Return [x, y] of the center of cell containing provided text 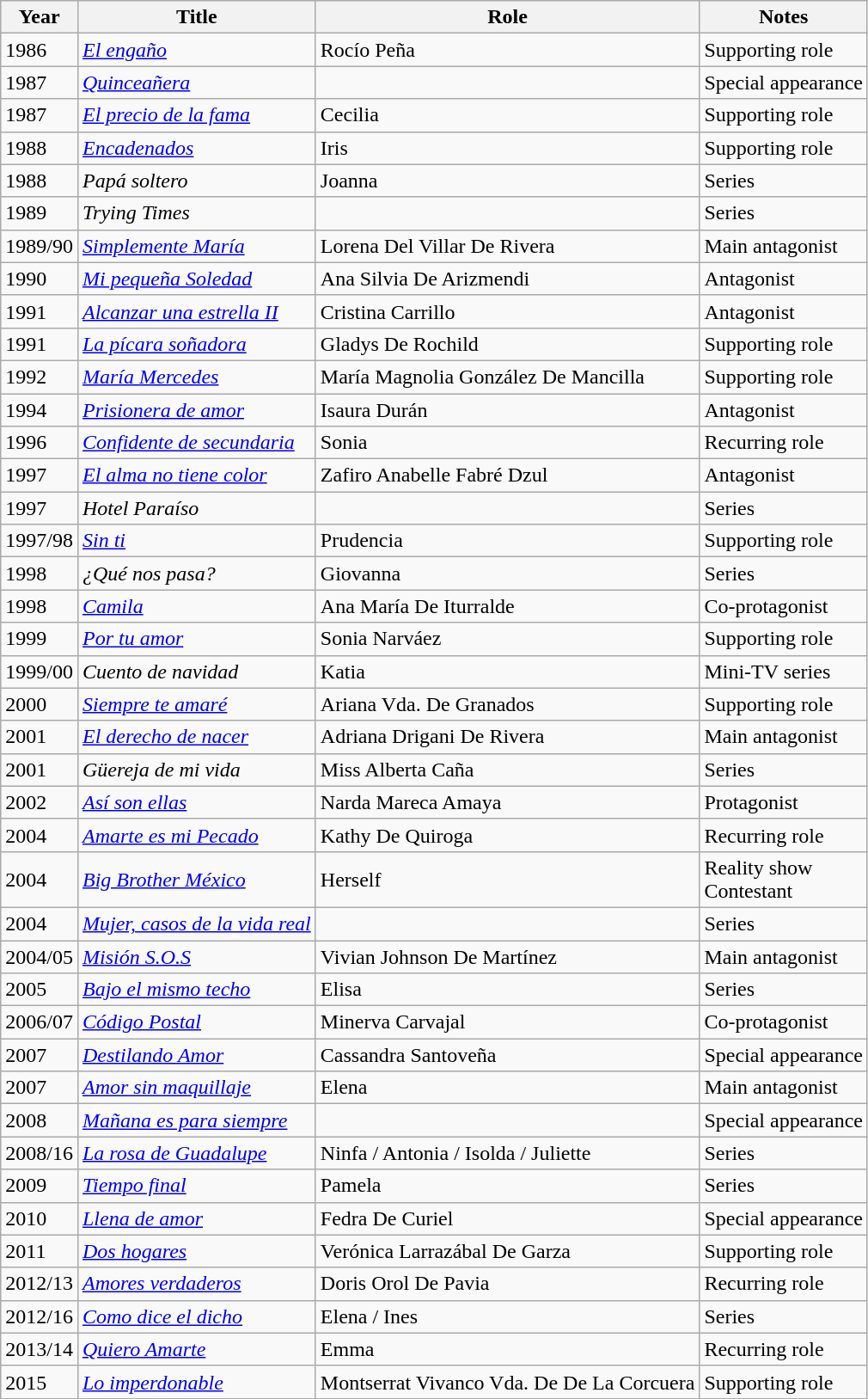
Camila [196, 606]
Cassandra Santoveña [507, 1055]
2011 [40, 1251]
El engaño [196, 50]
Por tu amor [196, 639]
Prisionera de amor [196, 410]
Mini-TV series [784, 672]
Dos hogares [196, 1251]
2005 [40, 990]
Tiempo final [196, 1186]
2013/14 [40, 1349]
El alma no tiene color [196, 476]
Ariana Vda. De Granados [507, 704]
Quiero Amarte [196, 1349]
Amor sin maquillaje [196, 1088]
Vivian Johnson De Martínez [507, 957]
1989 [40, 213]
Joanna [507, 181]
Sonia [507, 443]
El precio de la fama [196, 115]
Gladys De Rochild [507, 344]
2004/05 [40, 957]
2008/16 [40, 1153]
Lorena Del Villar De Rivera [507, 246]
Destilando Amor [196, 1055]
Bajo el mismo techo [196, 990]
Cuento de navidad [196, 672]
Confidente de secundaria [196, 443]
Title [196, 17]
María Magnolia González De Mancilla [507, 377]
Hotel Paraíso [196, 508]
Como dice el dicho [196, 1316]
Zafiro Anabelle Fabré Dzul [507, 476]
2012/16 [40, 1316]
Herself [507, 879]
Lo imperdonable [196, 1382]
Role [507, 17]
Siempre te amaré [196, 704]
1999/00 [40, 672]
Adriana Drigani De Rivera [507, 737]
Sin ti [196, 541]
2009 [40, 1186]
1992 [40, 377]
1994 [40, 410]
El derecho de nacer [196, 737]
Katia [507, 672]
Alcanzar una estrella II [196, 311]
Ana María De Iturralde [507, 606]
1986 [40, 50]
Prudencia [507, 541]
1999 [40, 639]
2008 [40, 1120]
1989/90 [40, 246]
Mi pequeña Soledad [196, 279]
Protagonist [784, 802]
Isaura Durán [507, 410]
Reality showContestant [784, 879]
Ninfa / Antonia / Isolda / Juliette [507, 1153]
Quinceañera [196, 83]
Código Postal [196, 1022]
Verónica Larrazábal De Garza [507, 1251]
La pícara soñadora [196, 344]
2012/13 [40, 1284]
2010 [40, 1218]
1997/98 [40, 541]
Cristina Carrillo [507, 311]
Doris Orol De Pavia [507, 1284]
Elena [507, 1088]
Miss Alberta Caña [507, 770]
Elisa [507, 990]
Mujer, casos de la vida real [196, 923]
Encadenados [196, 148]
Montserrat Vivanco Vda. De De La Corcuera [507, 1382]
Así son ellas [196, 802]
Ana Silvia De Arizmendi [507, 279]
2006/07 [40, 1022]
Trying Times [196, 213]
Amores verdaderos [196, 1284]
Fedra De Curiel [507, 1218]
María Mercedes [196, 377]
Llena de amor [196, 1218]
2002 [40, 802]
Elena / Ines [507, 1316]
Narda Mareca Amaya [507, 802]
Papá soltero [196, 181]
Big Brother México [196, 879]
1996 [40, 443]
Iris [507, 148]
Cecilia [507, 115]
Rocío Peña [507, 50]
Sonia Narváez [507, 639]
Emma [507, 1349]
Misión S.O.S [196, 957]
Notes [784, 17]
La rosa de Guadalupe [196, 1153]
Güereja de mi vida [196, 770]
Mañana es para siempre [196, 1120]
Amarte es mi Pecado [196, 835]
2000 [40, 704]
1990 [40, 279]
Kathy De Quiroga [507, 835]
Minerva Carvajal [507, 1022]
Pamela [507, 1186]
2015 [40, 1382]
Year [40, 17]
¿Qué nos pasa? [196, 574]
Giovanna [507, 574]
Simplemente María [196, 246]
